Return the [x, y] coordinate for the center point of the cell that contains the specified text.  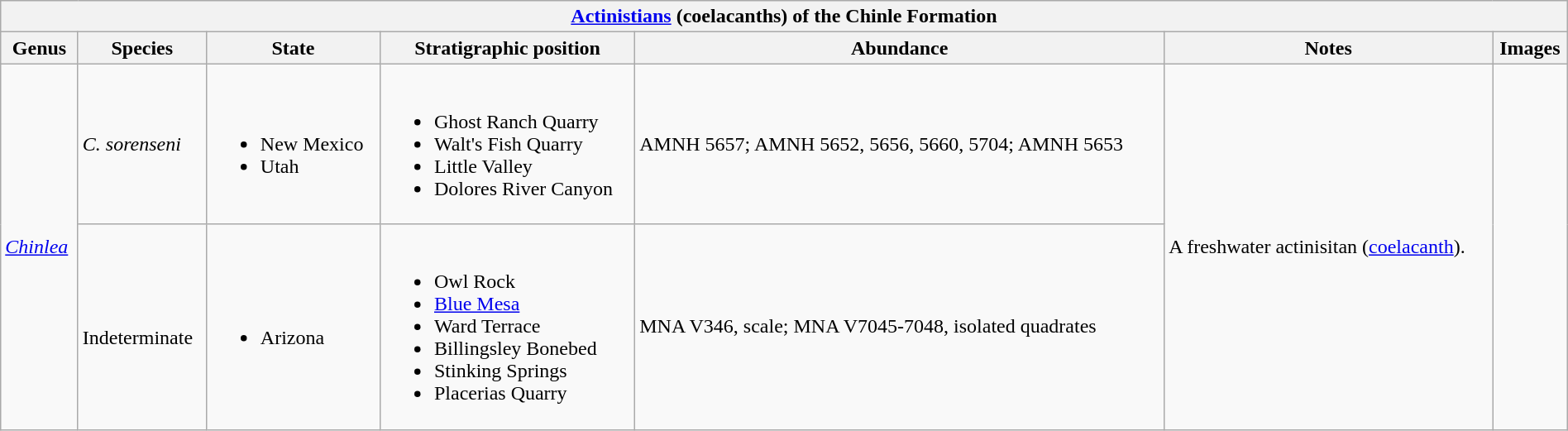
AMNH 5657; AMNH 5652, 5656, 5660, 5704; AMNH 5653 [900, 144]
Species [142, 48]
Chinlea [40, 247]
Owl RockBlue MesaWard TerraceBillingsley BonebedStinking SpringsPlacerias Quarry [507, 327]
C. sorenseni [142, 144]
Abundance [900, 48]
Genus [40, 48]
Actinistians (coelacanths) of the Chinle Formation [784, 17]
Images [1530, 48]
Notes [1328, 48]
A freshwater actinisitan (coelacanth). [1328, 247]
MNA V346, scale; MNA V7045-7048, isolated quadrates [900, 327]
Arizona [293, 327]
New MexicoUtah [293, 144]
Stratigraphic position [507, 48]
Indeterminate [142, 327]
Ghost Ranch QuarryWalt's Fish QuarryLittle ValleyDolores River Canyon [507, 144]
State [293, 48]
